Search for the cell housing the specified text and yield its [X, Y] center coordinate. 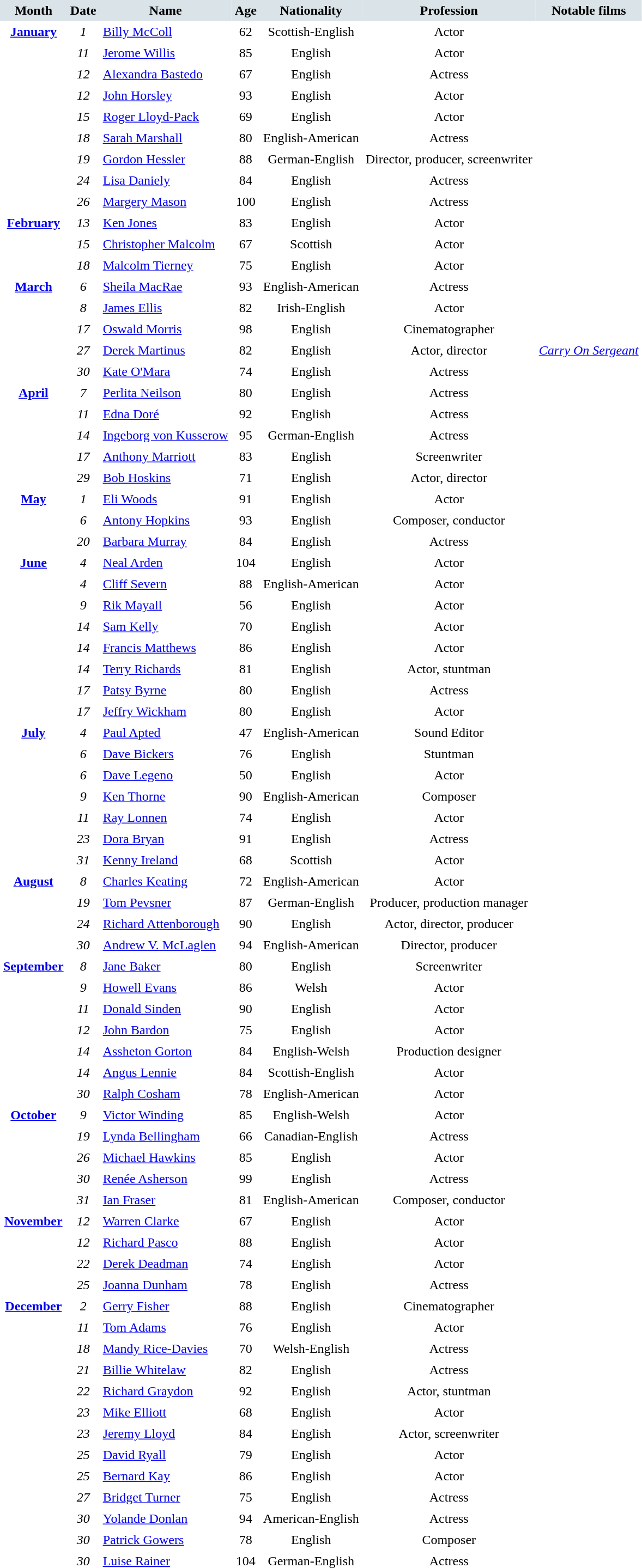
Ralph Cosham [166, 1094]
March [34, 329]
Irish-English [311, 308]
Dave Legeno [166, 776]
Anthony Marriott [166, 456]
Bernard Kay [166, 1476]
21 [83, 1370]
Sam Kelly [166, 626]
Rik Mayall [166, 606]
American-English [311, 1518]
Patrick Gowers [166, 1540]
79 [246, 1455]
Bridget Turner [166, 1498]
Antony Hopkins [166, 521]
Tom Adams [166, 1328]
October [34, 1158]
72 [246, 881]
Gerry Fisher [166, 1306]
7 [83, 393]
Jeremy Lloyd [166, 1433]
Edna Doré [166, 414]
Carry On Sergeant [589, 351]
Angus Lennie [166, 1073]
Yolande Donlan [166, 1518]
June [34, 637]
Derek Martinus [166, 351]
Paul Apted [166, 733]
November [34, 1253]
2 [83, 1306]
Notable films [589, 11]
Kenny Ireland [166, 861]
Eli Woods [166, 499]
Neal Arden [166, 563]
Cliff Severn [166, 584]
Bob Hoskins [166, 478]
Malcolm Tierney [166, 266]
50 [246, 776]
Ian Fraser [166, 1200]
Dave Bickers [166, 754]
Gordon Hessler [166, 159]
Jerome Willis [166, 53]
Richard Attenborough [166, 924]
Oswald Morris [166, 329]
Michael Hawkins [166, 1158]
66 [246, 1136]
Lisa Daniely [166, 181]
Nationality [311, 11]
62 [246, 32]
January [34, 117]
Sheila MacRae [166, 286]
99 [246, 1179]
Francis Matthews [166, 648]
Christopher Malcolm [166, 244]
Actor, screenwriter [449, 1433]
Lynda Bellingham [166, 1136]
Age [246, 11]
April [34, 436]
Profession [449, 11]
Production designer [449, 1051]
Month [34, 11]
James Ellis [166, 308]
Donald Sinden [166, 1009]
Welsh [311, 988]
Barbara Murray [166, 541]
Assheton Gorton [166, 1051]
Ken Thorne [166, 796]
98 [246, 329]
Ken Jones [166, 223]
Mandy Rice-Davies [166, 1349]
Warren Clarke [166, 1221]
Margery Mason [166, 202]
104 [246, 563]
Dora Bryan [166, 839]
95 [246, 436]
Derek Deadman [166, 1264]
August [34, 913]
71 [246, 478]
69 [246, 117]
Ray Lonnen [166, 818]
Patsy Byrne [166, 691]
David Ryall [166, 1455]
100 [246, 202]
Richard Pasco [166, 1243]
September [34, 1030]
Stuntman [449, 754]
29 [83, 478]
May [34, 521]
Date [83, 11]
Jane Baker [166, 966]
John Horsley [166, 96]
Actor, director, producer [449, 924]
87 [246, 903]
Kate O'Mara [166, 371]
July [34, 796]
Canadian-English [311, 1136]
Richard Graydon [166, 1391]
February [34, 244]
Perlita Neilson [166, 393]
56 [246, 606]
Sarah Marshall [166, 138]
Director, producer [449, 945]
Mike Elliott [166, 1413]
Howell Evans [166, 988]
Alexandra Bastedo [166, 74]
Joanna Dunham [166, 1285]
Jeffry Wickham [166, 711]
Sound Editor [449, 733]
47 [246, 733]
Renée Asherson [166, 1179]
Producer, production manager [449, 903]
Andrew V. McLaglen [166, 945]
Director, producer, screenwriter [449, 159]
John Bardon [166, 1030]
Tom Pevsner [166, 903]
Name [166, 11]
Billy McColl [166, 32]
Charles Keating [166, 881]
Roger Lloyd-Pack [166, 117]
Ingeborg von Kusserow [166, 436]
Welsh-English [311, 1349]
13 [83, 223]
Billie Whitelaw [166, 1370]
Terry Richards [166, 669]
20 [83, 541]
Victor Winding [166, 1115]
